Identify which cell holds the provided text, then report its (x, y) central coordinate. 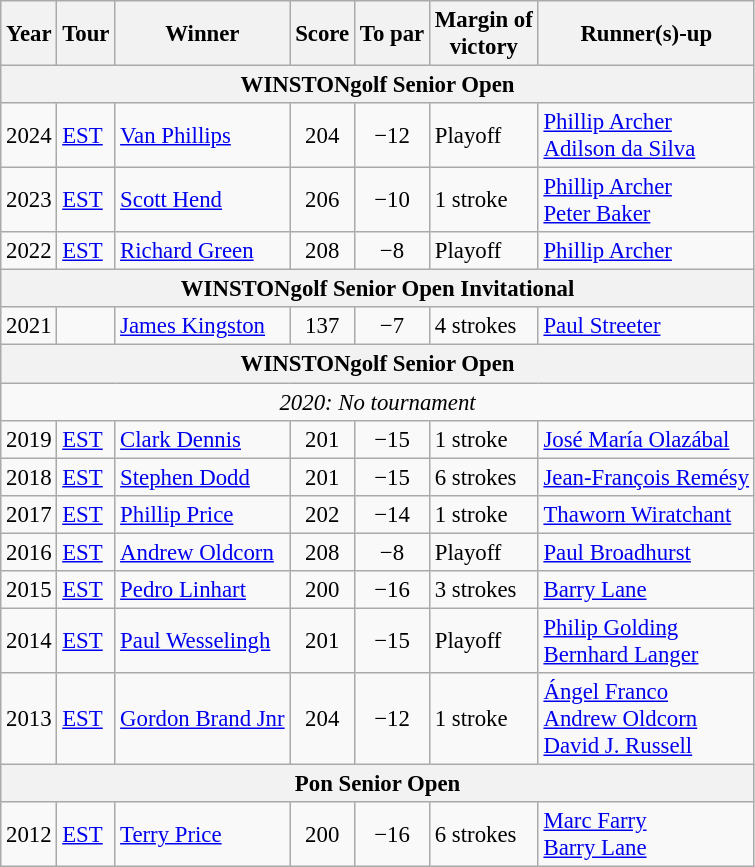
Pedro Linhart (202, 590)
Tour (86, 34)
3 strokes (484, 590)
Year (29, 34)
Scott Hend (202, 200)
Paul Streeter (646, 327)
Pon Senior Open (378, 783)
2018 (29, 477)
Van Phillips (202, 136)
137 (322, 327)
2015 (29, 590)
To par (392, 34)
Gordon Brand Jnr (202, 719)
Andrew Oldcorn (202, 552)
2021 (29, 327)
2019 (29, 439)
2012 (29, 834)
Stephen Dodd (202, 477)
2022 (29, 251)
2023 (29, 200)
Richard Green (202, 251)
2024 (29, 136)
Phillip Price (202, 514)
2013 (29, 719)
2014 (29, 640)
−7 (392, 327)
−10 (392, 200)
WINSTONgolf Senior Open Invitational (378, 289)
Phillip Archer Peter Baker (646, 200)
2016 (29, 552)
Ángel Franco Andrew Oldcorn David J. Russell (646, 719)
Jean-François Remésy (646, 477)
Runner(s)-up (646, 34)
Terry Price (202, 834)
Winner (202, 34)
202 (322, 514)
Score (322, 34)
Philip Golding Bernhard Langer (646, 640)
Clark Dennis (202, 439)
Thaworn Wiratchant (646, 514)
2020: No tournament (378, 402)
José María Olazábal (646, 439)
−14 (392, 514)
2017 (29, 514)
Margin ofvictory (484, 34)
Phillip Archer (646, 251)
Barry Lane (646, 590)
Paul Broadhurst (646, 552)
Phillip Archer Adilson da Silva (646, 136)
206 (322, 200)
4 strokes (484, 327)
Marc Farry Barry Lane (646, 834)
Paul Wesselingh (202, 640)
James Kingston (202, 327)
